For the text-containing cell, return its midpoint in (X, Y) coordinate format. 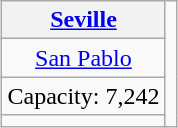
Seville (84, 20)
San Pablo (84, 58)
Capacity: 7,242 (84, 96)
